Return the [x, y] coordinate for the center point of the cell that contains the specified text.  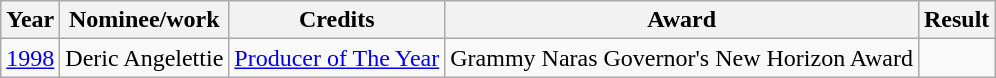
Deric Angelettie [144, 58]
Credits [337, 20]
Producer of The Year [337, 58]
Result [956, 20]
Nominee/work [144, 20]
Award [682, 20]
Year [30, 20]
1998 [30, 58]
Grammy Naras Governor's New Horizon Award [682, 58]
